Capture the cell that displays the provided text and extract its (X, Y) central coordinate. 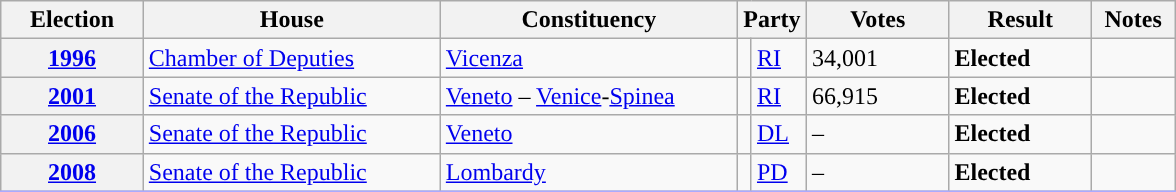
34,001 (878, 58)
Veneto (588, 134)
Chamber of Deputies (292, 58)
Votes (878, 20)
Vicenza (588, 58)
DL (778, 134)
Lombardy (588, 172)
House (292, 20)
Election (72, 20)
Notes (1134, 20)
2001 (72, 96)
Party (772, 20)
2008 (72, 172)
1996 (72, 58)
PD (778, 172)
2006 (72, 134)
Veneto – Venice-Spinea (588, 96)
66,915 (878, 96)
Result (1020, 20)
Constituency (588, 20)
